Capture the cell that displays the provided text and extract its (x, y) central coordinate. 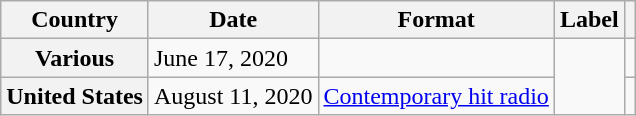
Various (75, 58)
Date (233, 20)
June 17, 2020 (233, 58)
August 11, 2020 (233, 96)
Format (436, 20)
Label (589, 20)
United States (75, 96)
Country (75, 20)
Contemporary hit radio (436, 96)
